Return (X, Y) of the center of cell containing provided text 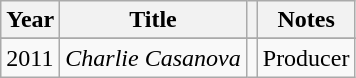
Year (30, 20)
Title (153, 20)
Charlie Casanova (153, 58)
Producer (306, 58)
Notes (306, 20)
2011 (30, 58)
